Capture the cell that displays the provided text and extract its [x, y] central coordinate. 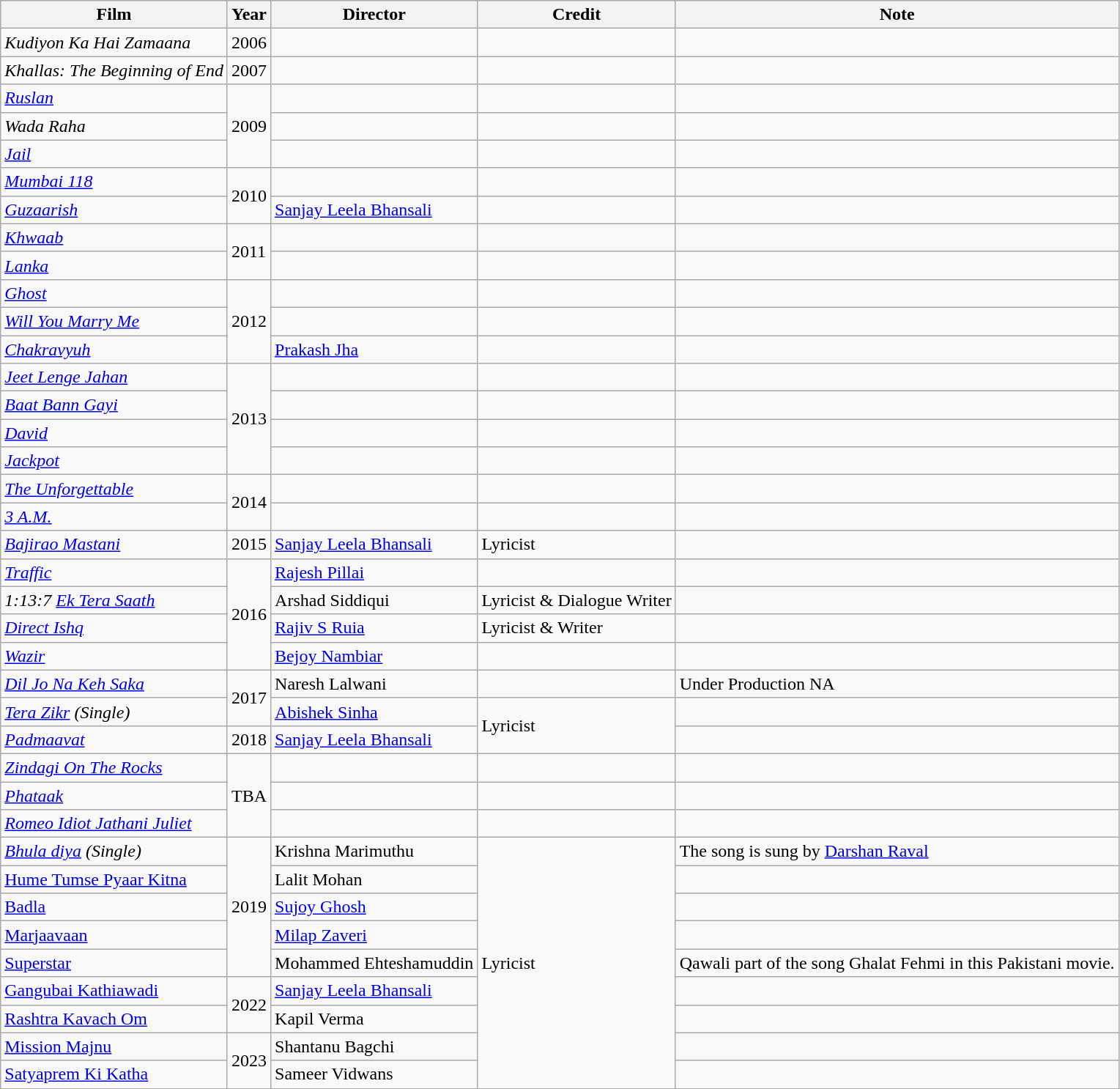
Hume Tumse Pyaar Kitna [114, 879]
Abishek Sinha [374, 712]
Wada Raha [114, 126]
Prakash Jha [374, 350]
Bajirao Mastani [114, 544]
Director [374, 15]
Jeet Lenge Jahan [114, 377]
Arshad Siddiqui [374, 600]
Mumbai 118 [114, 182]
Under Production NA [897, 684]
Direct Ishq [114, 628]
Mission Majnu [114, 1046]
Film [114, 15]
2017 [249, 698]
Phataak [114, 795]
2014 [249, 503]
Superstar [114, 963]
2007 [249, 70]
Jackpot [114, 461]
Lyricist & Dialogue Writer [576, 600]
Satyaprem Ki Katha [114, 1074]
Krishna Marimuthu [374, 852]
2012 [249, 321]
Sujoy Ghosh [374, 907]
The song is sung by Darshan Raval [897, 852]
2019 [249, 907]
Marjaavaan [114, 935]
Romeo Idiot Jathani Juliet [114, 824]
The Unforgettable [114, 489]
Traffic [114, 572]
Shantanu Bagchi [374, 1046]
TBA [249, 795]
Rashtra Kavach Om [114, 1019]
Khallas: The Beginning of End [114, 70]
Bhula diya (Single) [114, 852]
Dil Jo Na Keh Saka [114, 684]
2015 [249, 544]
Wazir [114, 656]
Lyricist & Writer [576, 628]
Kudiyon Ka Hai Zamaana [114, 43]
Chakravyuh [114, 350]
Ghost [114, 293]
Badla [114, 907]
2009 [249, 126]
Ruslan [114, 98]
Qawali part of the song Ghalat Fehmi in this Pakistani movie. [897, 963]
Jail [114, 154]
Sameer Vidwans [374, 1074]
2013 [249, 419]
Credit [576, 15]
Zindagi On The Rocks [114, 767]
2006 [249, 43]
David [114, 433]
Lanka [114, 265]
Note [897, 15]
1:13:7 Ek Tera Saath [114, 600]
Tera Zikr (Single) [114, 712]
Mohammed Ehteshamuddin [374, 963]
Year [249, 15]
Baat Bann Gayi [114, 405]
Gangubai Kathiawadi [114, 991]
Lalit Mohan [374, 879]
3 A.M. [114, 517]
Rajiv S Ruia [374, 628]
Guzaarish [114, 210]
Milap Zaveri [374, 935]
2022 [249, 1005]
Khwaab [114, 237]
2010 [249, 196]
2016 [249, 614]
2011 [249, 251]
2018 [249, 739]
2023 [249, 1060]
Naresh Lalwani [374, 684]
Padmaavat [114, 739]
Rajesh Pillai [374, 572]
Kapil Verma [374, 1019]
Will You Marry Me [114, 321]
Bejoy Nambiar [374, 656]
